Detect which cell encompasses the target text, then output its (X, Y) center coordinate. 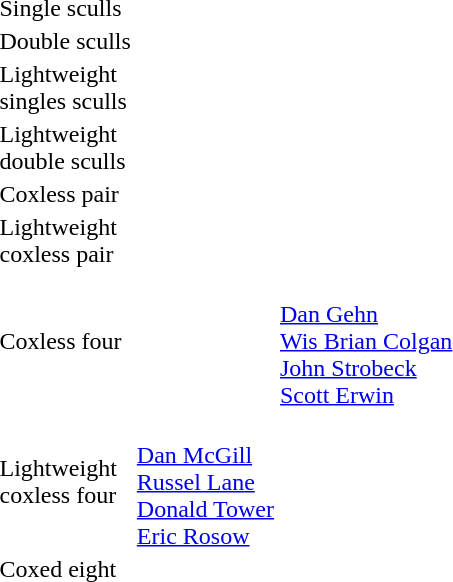
Dan McGill Russel Lane Donald Tower Eric Rosow (205, 482)
Dan Gehn Wis Brian Colgan John Strobeck Scott Erwin (366, 341)
